Find where the given text appears and provide that cell's center as [x, y] coordinate. 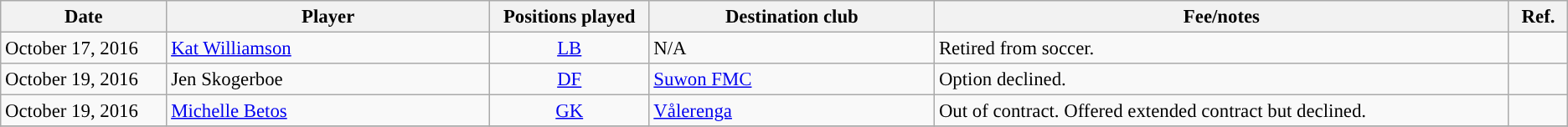
Positions played [570, 17]
N/A [792, 48]
Kat Williamson [328, 48]
Michelle Betos [328, 111]
LB [570, 48]
Destination club [792, 17]
Suwon FMC [792, 79]
Out of contract. Offered extended contract but declined. [1222, 111]
October 17, 2016 [84, 48]
DF [570, 79]
Date [84, 17]
Option declined. [1222, 79]
Jen Skogerboe [328, 79]
Ref. [1538, 17]
Player [328, 17]
Fee/notes [1222, 17]
Vålerenga [792, 111]
GK [570, 111]
Retired from soccer. [1222, 48]
